Scan for the cell matching the given text and deliver its [x, y] coordinate at center. 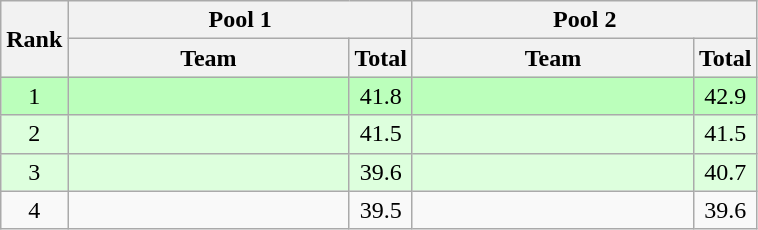
42.9 [726, 96]
39.5 [381, 210]
2 [34, 134]
40.7 [726, 172]
Pool 1 [240, 20]
41.8 [381, 96]
3 [34, 172]
1 [34, 96]
Rank [34, 39]
4 [34, 210]
Pool 2 [584, 20]
